Determine the [x, y] coordinate at the center of the cell enclosing the given text.  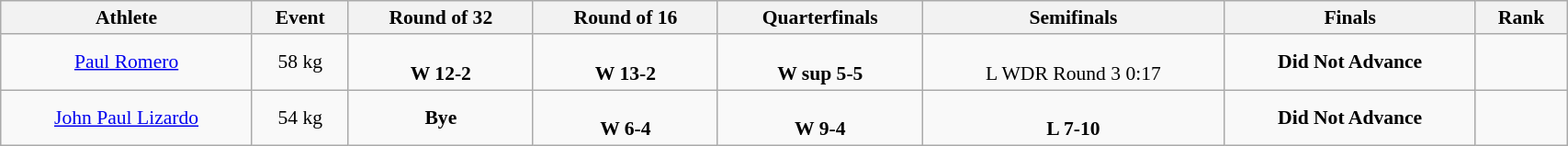
John Paul Lizardo [127, 118]
Event [299, 17]
L WDR Round 3 0:17 [1073, 62]
Round of 32 [441, 17]
Quarterfinals [819, 17]
W sup 5-5 [819, 62]
W 6-4 [625, 118]
Paul Romero [127, 62]
Rank [1521, 17]
Semifinals [1073, 17]
L 7-10 [1073, 118]
54 kg [299, 118]
58 kg [299, 62]
W 13-2 [625, 62]
Finals [1350, 17]
W 9-4 [819, 118]
Round of 16 [625, 17]
Athlete [127, 17]
Bye [441, 118]
W 12-2 [441, 62]
